Detect which cell encompasses the target text, then output its [x, y] center coordinate. 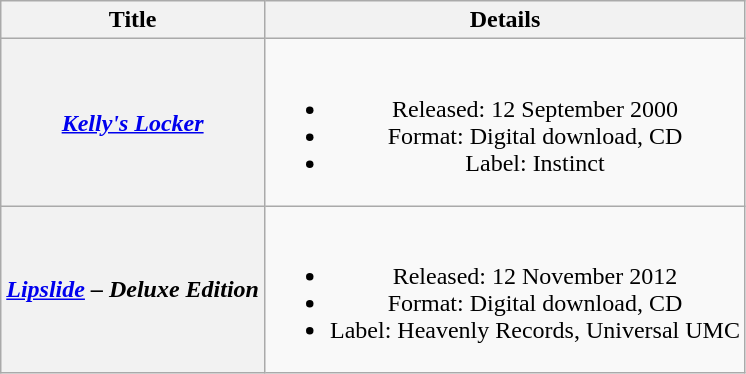
Title [133, 20]
Lipslide – Deluxe Edition [133, 290]
Kelly's Locker [133, 122]
Released: 12 September 2000Format: Digital download, CDLabel: Instinct [504, 122]
Released: 12 November 2012Format: Digital download, CDLabel: Heavenly Records, Universal UMC [504, 290]
Details [504, 20]
